Scan for the cell matching the given text and deliver its [x, y] coordinate at center. 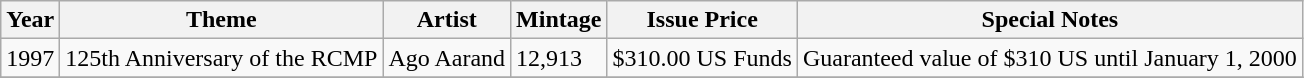
Special Notes [1050, 20]
Mintage [559, 20]
$310.00 US Funds [702, 58]
Ago Aarand [447, 58]
Issue Price [702, 20]
12,913 [559, 58]
1997 [30, 58]
125th Anniversary of the RCMP [222, 58]
Theme [222, 20]
Year [30, 20]
Artist [447, 20]
Guaranteed value of $310 US until January 1, 2000 [1050, 58]
